Scan for the cell matching the given text and deliver its [X, Y] coordinate at center. 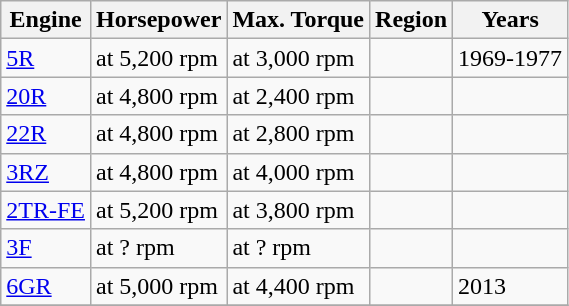
2013 [510, 286]
at 3,000 rpm [298, 58]
Region [412, 20]
3RZ [46, 172]
at 2,800 rpm [298, 134]
at 3,800 rpm [298, 210]
5R [46, 58]
Years [510, 20]
at 5,000 rpm [158, 286]
2TR-FE [46, 210]
Engine [46, 20]
Max. Torque [298, 20]
at 4,400 rpm [298, 286]
Horsepower [158, 20]
20R [46, 96]
3F [46, 248]
1969-1977 [510, 58]
6GR [46, 286]
at 4,000 rpm [298, 172]
at 2,400 rpm [298, 96]
22R [46, 134]
